For the text-containing cell, return its midpoint in [x, y] coordinate format. 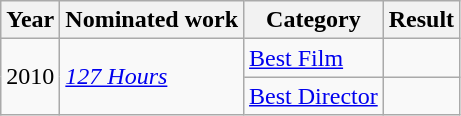
Year [30, 20]
Best Film [314, 58]
127 Hours [152, 77]
Best Director [314, 96]
Result [421, 20]
2010 [30, 77]
Category [314, 20]
Nominated work [152, 20]
